Find where the given text appears and provide that cell's center as [X, Y] coordinate. 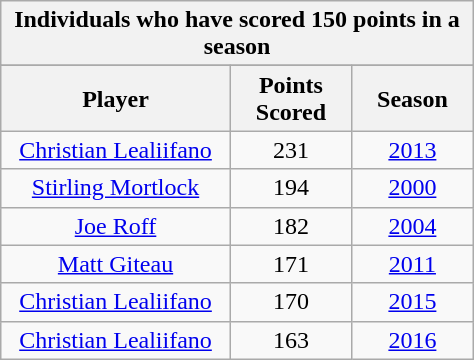
194 [290, 188]
163 [290, 340]
Matt Giteau [116, 264]
170 [290, 302]
Season [413, 98]
2011 [413, 264]
Points Scored [290, 98]
2013 [413, 150]
2000 [413, 188]
2015 [413, 302]
Individuals who have scored 150 points in a season [237, 34]
2016 [413, 340]
182 [290, 226]
231 [290, 150]
2004 [413, 226]
Stirling Mortlock [116, 188]
Player [116, 98]
171 [290, 264]
Joe Roff [116, 226]
